Pinpoint the cell where the given text exists, returning its (X, Y) midpoint coordinate. 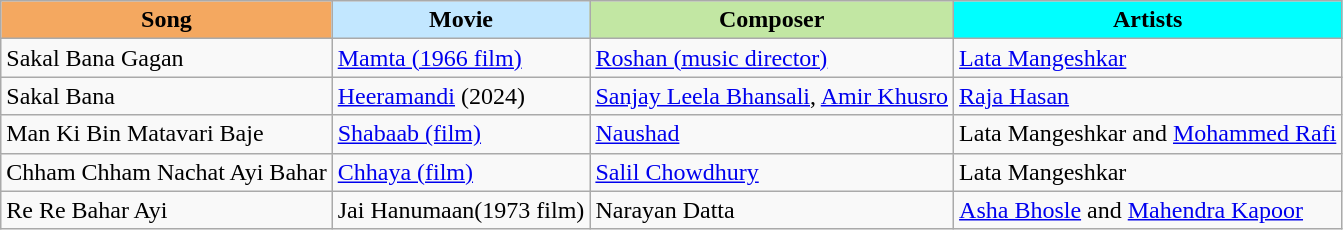
Sanjay Leela Bhansali, Amir Khusro (772, 96)
Song (166, 20)
Sakal Bana (166, 96)
Naushad (772, 134)
Chhaya (film) (461, 172)
Jai Hanumaan(1973 film) (461, 210)
Asha Bhosle and Mahendra Kapoor (1148, 210)
Composer (772, 20)
Narayan Datta (772, 210)
Chham Chham Nachat Ayi Bahar (166, 172)
Raja Hasan (1148, 96)
Mamta (1966 film) (461, 58)
Artists (1148, 20)
Salil Chowdhury (772, 172)
Movie (461, 20)
Heeramandi (2024) (461, 96)
Sakal Bana Gagan (166, 58)
Shabaab (film) (461, 134)
Re Re Bahar Ayi (166, 210)
Lata Mangeshkar and Mohammed Rafi (1148, 134)
Man Ki Bin Matavari Baje (166, 134)
Roshan (music director) (772, 58)
